Pinpoint the cell where the given text exists, returning its [X, Y] midpoint coordinate. 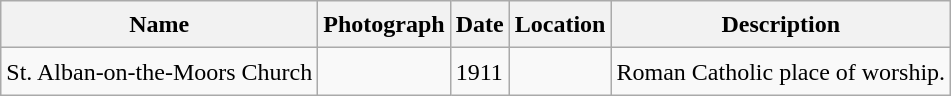
Roman Catholic place of worship. [781, 72]
Name [160, 24]
St. Alban-on-the-Moors Church [160, 72]
Date [480, 24]
Description [781, 24]
Photograph [384, 24]
1911 [480, 72]
Location [560, 24]
